Locate the cell with the specified text and output its [X, Y] center coordinate. 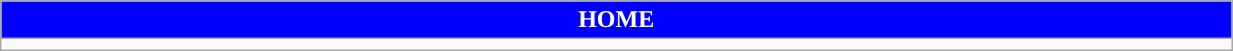
HOME [616, 20]
